Return the [X, Y] coordinate for the center point of the cell that contains the specified text.  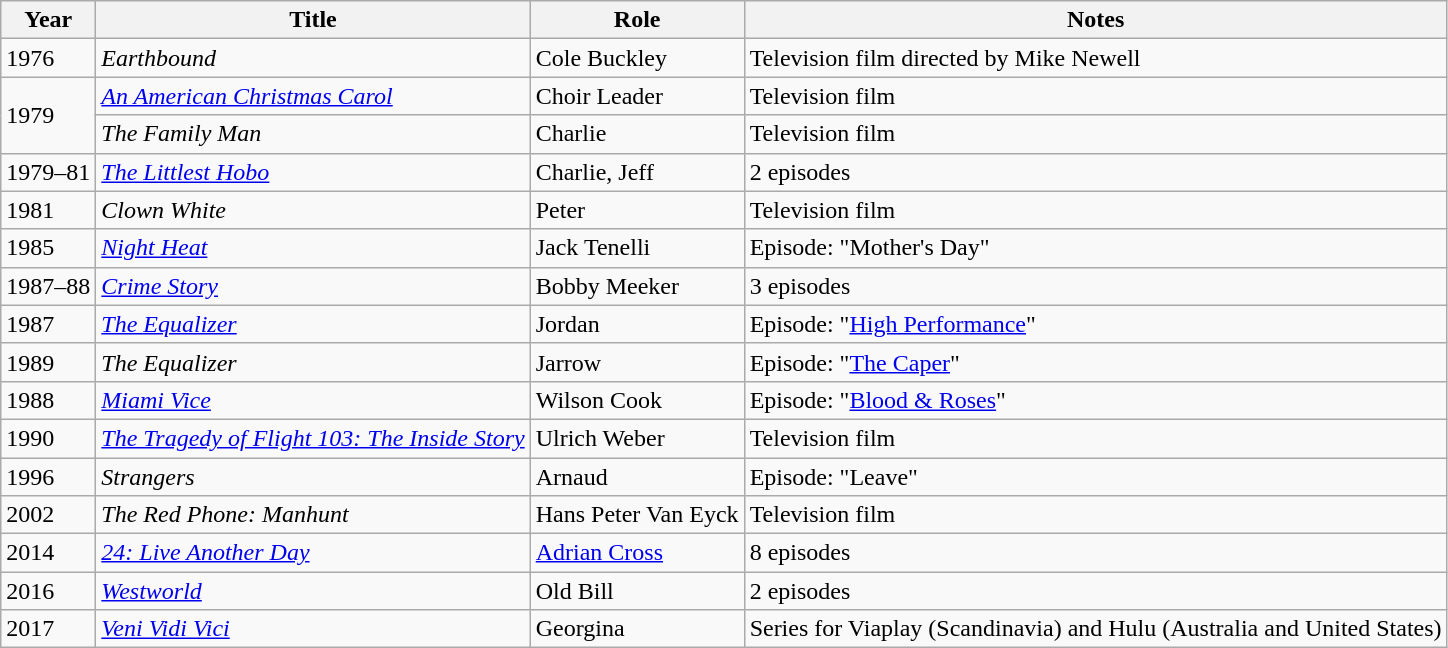
Jarrow [637, 362]
Jack Tenelli [637, 248]
1987 [48, 324]
1987–88 [48, 286]
2016 [48, 591]
Series for Viaplay (Scandinavia) and Hulu (Australia and United States) [1096, 629]
1976 [48, 58]
Crime Story [313, 286]
2002 [48, 515]
Notes [1096, 20]
Strangers [313, 477]
Clown White [313, 210]
8 episodes [1096, 553]
Role [637, 20]
Episode: "High Performance" [1096, 324]
1979–81 [48, 172]
Episode: "Mother's Day" [1096, 248]
Westworld [313, 591]
Wilson Cook [637, 400]
Jordan [637, 324]
Arnaud [637, 477]
Night Heat [313, 248]
Charlie, Jeff [637, 172]
Year [48, 20]
24: Live Another Day [313, 553]
1990 [48, 438]
The Littlest Hobo [313, 172]
1981 [48, 210]
Episode: "The Caper" [1096, 362]
Title [313, 20]
Episode: "Blood & Roses" [1096, 400]
Hans Peter Van Eyck [637, 515]
Peter [637, 210]
2014 [48, 553]
Earthbound [313, 58]
1985 [48, 248]
Adrian Cross [637, 553]
Charlie [637, 134]
Ulrich Weber [637, 438]
Cole Buckley [637, 58]
The Tragedy of Flight 103: The Inside Story [313, 438]
The Family Man [313, 134]
2017 [48, 629]
Veni Vidi Vici [313, 629]
An American Christmas Carol [313, 96]
Miami Vice [313, 400]
Old Bill [637, 591]
1979 [48, 115]
Choir Leader [637, 96]
The Red Phone: Manhunt [313, 515]
1989 [48, 362]
Episode: "Leave" [1096, 477]
Georgina [637, 629]
Bobby Meeker [637, 286]
Television film directed by Mike Newell [1096, 58]
1988 [48, 400]
1996 [48, 477]
3 episodes [1096, 286]
